Provide the (x, y) coordinate of the cell's center where the given text is located.  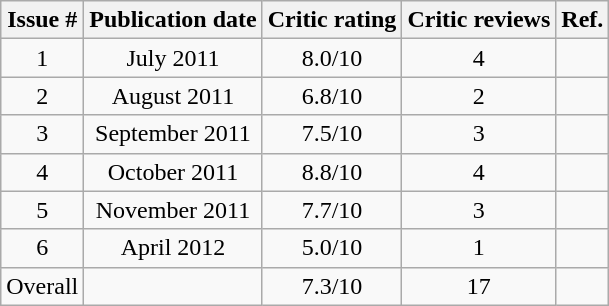
7.7/10 (332, 210)
Overall (42, 286)
17 (479, 286)
August 2011 (173, 96)
April 2012 (173, 248)
November 2011 (173, 210)
5 (42, 210)
8.0/10 (332, 58)
Publication date (173, 20)
October 2011 (173, 172)
September 2011 (173, 134)
Ref. (582, 20)
8.8/10 (332, 172)
6 (42, 248)
6.8/10 (332, 96)
7.3/10 (332, 286)
July 2011 (173, 58)
Issue # (42, 20)
Critic rating (332, 20)
Critic reviews (479, 20)
5.0/10 (332, 248)
7.5/10 (332, 134)
